From the cell containing the given text, extract its center point as (X, Y) coordinate. 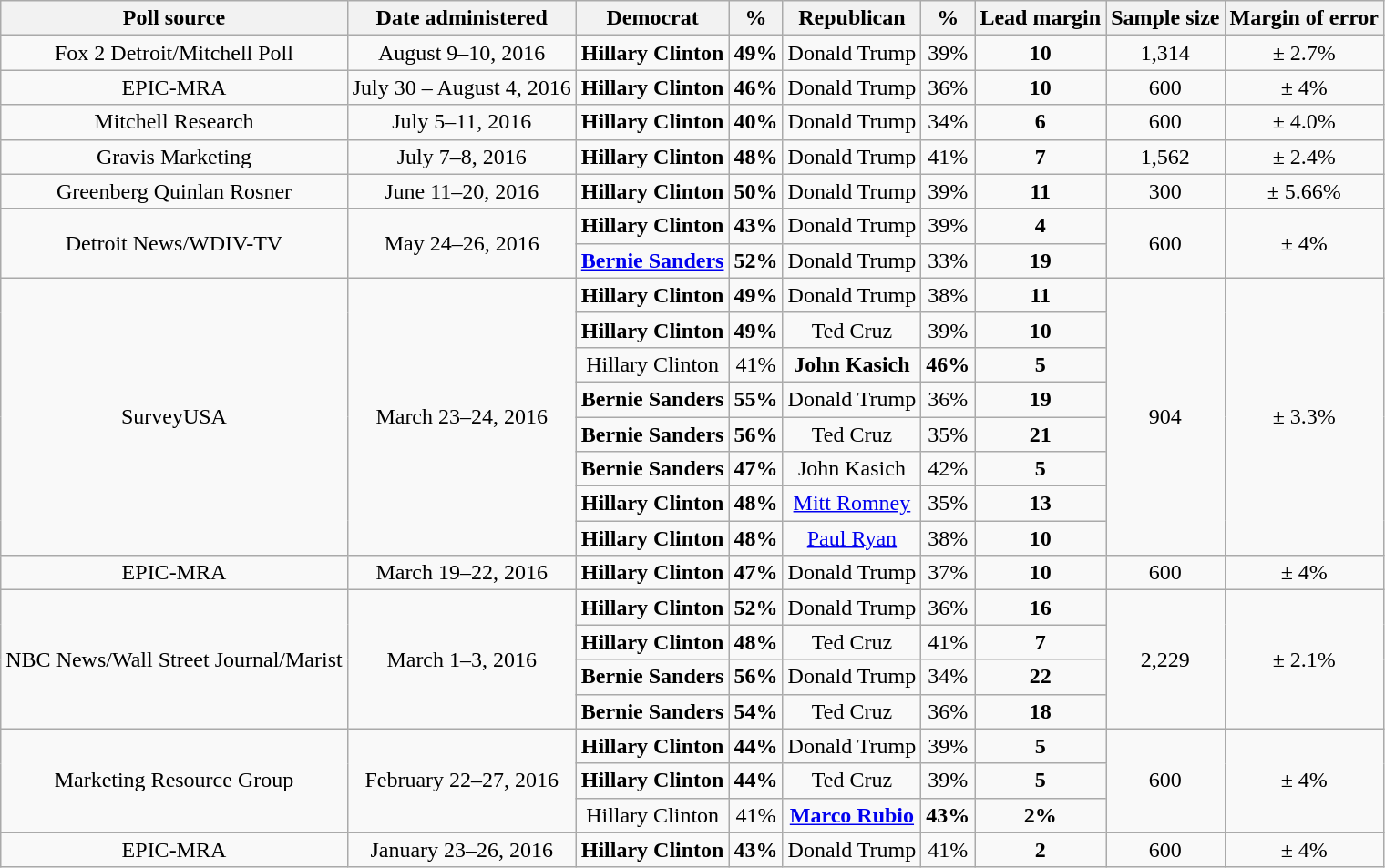
Mitt Romney (852, 504)
January 23–26, 2016 (461, 850)
55% (756, 399)
16 (1041, 608)
July 30 – August 4, 2016 (461, 87)
54% (756, 711)
Lead margin (1041, 18)
1,314 (1165, 53)
± 2.1% (1305, 659)
Mitchell Research (174, 122)
50% (756, 191)
2 (1041, 850)
± 5.66% (1305, 191)
SurveyUSA (174, 416)
18 (1041, 711)
Poll source (174, 18)
13 (1041, 504)
February 22–27, 2016 (461, 781)
2,229 (1165, 659)
March 23–24, 2016 (461, 416)
August 9–10, 2016 (461, 53)
6 (1041, 122)
Democrat (652, 18)
300 (1165, 191)
± 2.4% (1305, 157)
Republican (852, 18)
2% (1041, 815)
July 7–8, 2016 (461, 157)
4 (1041, 226)
1,562 (1165, 157)
40% (756, 122)
Marketing Resource Group (174, 781)
37% (948, 573)
22 (1041, 677)
May 24–26, 2016 (461, 243)
Date administered (461, 18)
21 (1041, 434)
NBC News/Wall Street Journal/Marist (174, 659)
March 19–22, 2016 (461, 573)
Marco Rubio (852, 815)
Detroit News/WDIV-TV (174, 243)
Margin of error (1305, 18)
± 3.3% (1305, 416)
Fox 2 Detroit/Mitchell Poll (174, 53)
Paul Ryan (852, 538)
Sample size (1165, 18)
July 5–11, 2016 (461, 122)
Greenberg Quinlan Rosner (174, 191)
± 2.7% (1305, 53)
42% (948, 469)
June 11–20, 2016 (461, 191)
March 1–3, 2016 (461, 659)
904 (1165, 416)
Gravis Marketing (174, 157)
33% (948, 260)
± 4.0% (1305, 122)
